Provide the (X, Y) coordinate of the cell's center where the given text is located.  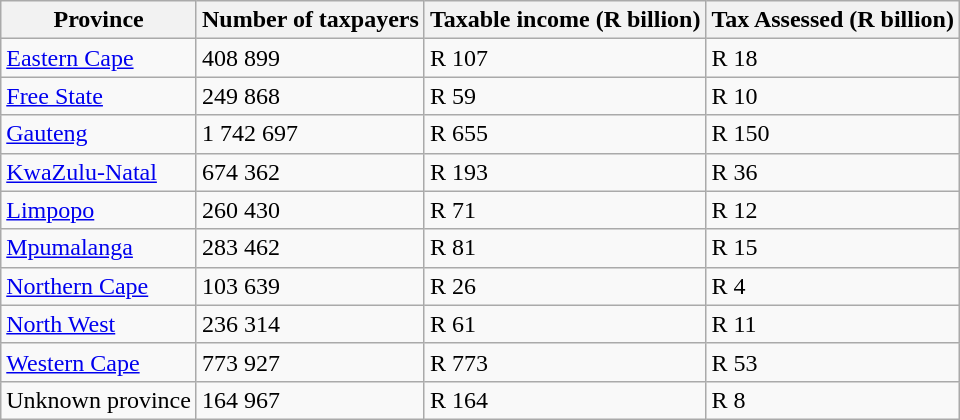
R 4 (833, 286)
260 430 (310, 210)
Province (99, 20)
R 8 (833, 400)
408 899 (310, 58)
R 12 (833, 210)
Mpumalanga (99, 248)
773 927 (310, 362)
R 655 (565, 134)
R 81 (565, 248)
R 26 (565, 286)
674 362 (310, 172)
R 36 (833, 172)
Taxable income (R billion) (565, 20)
KwaZulu-Natal (99, 172)
Tax Assessed (R billion) (833, 20)
Eastern Cape (99, 58)
R 164 (565, 400)
103 639 (310, 286)
R 18 (833, 58)
Unknown province (99, 400)
164 967 (310, 400)
R 107 (565, 58)
R 53 (833, 362)
R 150 (833, 134)
Free State (99, 96)
R 10 (833, 96)
R 11 (833, 324)
Number of taxpayers (310, 20)
Western Cape (99, 362)
North West (99, 324)
R 193 (565, 172)
Limpopo (99, 210)
R 59 (565, 96)
283 462 (310, 248)
R 773 (565, 362)
R 71 (565, 210)
Northern Cape (99, 286)
249 868 (310, 96)
1 742 697 (310, 134)
236 314 (310, 324)
Gauteng (99, 134)
R 15 (833, 248)
R 61 (565, 324)
